For the text-containing cell, return its midpoint in [X, Y] coordinate format. 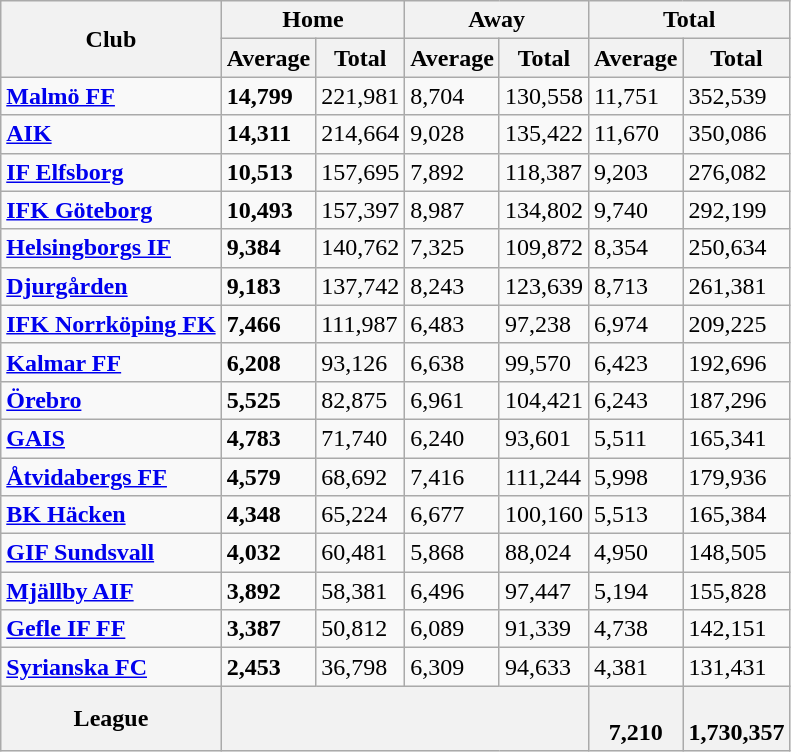
7,210 [636, 718]
1,730,357 [736, 718]
14,799 [268, 96]
Helsingborgs IF [111, 248]
5,998 [636, 477]
142,151 [736, 629]
68,692 [360, 477]
3,892 [268, 591]
94,633 [544, 667]
165,341 [736, 438]
Home [313, 20]
BK Häcken [111, 515]
GIF Sundsvall [111, 553]
AIK [111, 134]
6,496 [452, 591]
88,024 [544, 553]
9,203 [636, 172]
97,447 [544, 591]
6,483 [452, 324]
7,325 [452, 248]
4,348 [268, 515]
11,751 [636, 96]
292,199 [736, 210]
6,423 [636, 362]
8,704 [452, 96]
71,740 [360, 438]
91,339 [544, 629]
7,416 [452, 477]
5,194 [636, 591]
131,431 [736, 667]
123,639 [544, 286]
6,677 [452, 515]
250,634 [736, 248]
IFK Norrköping FK [111, 324]
Åtvidabergs FF [111, 477]
261,381 [736, 286]
93,601 [544, 438]
155,828 [736, 591]
9,028 [452, 134]
14,311 [268, 134]
Djurgården [111, 286]
50,812 [360, 629]
4,579 [268, 477]
118,387 [544, 172]
3,387 [268, 629]
Away [497, 20]
350,086 [736, 134]
4,950 [636, 553]
Mjällby AIF [111, 591]
140,762 [360, 248]
GAIS [111, 438]
4,738 [636, 629]
8,243 [452, 286]
148,505 [736, 553]
4,381 [636, 667]
134,802 [544, 210]
Club [111, 39]
5,511 [636, 438]
179,936 [736, 477]
192,696 [736, 362]
6,243 [636, 400]
111,987 [360, 324]
10,493 [268, 210]
IFK Göteborg [111, 210]
6,089 [452, 629]
104,421 [544, 400]
6,208 [268, 362]
111,244 [544, 477]
6,638 [452, 362]
135,422 [544, 134]
Syrianska FC [111, 667]
137,742 [360, 286]
157,695 [360, 172]
9,384 [268, 248]
165,384 [736, 515]
IF Elfsborg [111, 172]
214,664 [360, 134]
6,240 [452, 438]
League [111, 718]
221,981 [360, 96]
276,082 [736, 172]
209,225 [736, 324]
8,713 [636, 286]
4,032 [268, 553]
4,783 [268, 438]
7,466 [268, 324]
6,961 [452, 400]
Malmö FF [111, 96]
5,513 [636, 515]
6,309 [452, 667]
Kalmar FF [111, 362]
5,868 [452, 553]
352,539 [736, 96]
7,892 [452, 172]
93,126 [360, 362]
8,987 [452, 210]
100,160 [544, 515]
8,354 [636, 248]
130,558 [544, 96]
2,453 [268, 667]
60,481 [360, 553]
97,238 [544, 324]
157,397 [360, 210]
82,875 [360, 400]
187,296 [736, 400]
9,183 [268, 286]
9,740 [636, 210]
11,670 [636, 134]
109,872 [544, 248]
Gefle IF FF [111, 629]
5,525 [268, 400]
10,513 [268, 172]
Örebro [111, 400]
65,224 [360, 515]
99,570 [544, 362]
6,974 [636, 324]
36,798 [360, 667]
58,381 [360, 591]
